Find where the given text appears and provide that cell's center as [X, Y] coordinate. 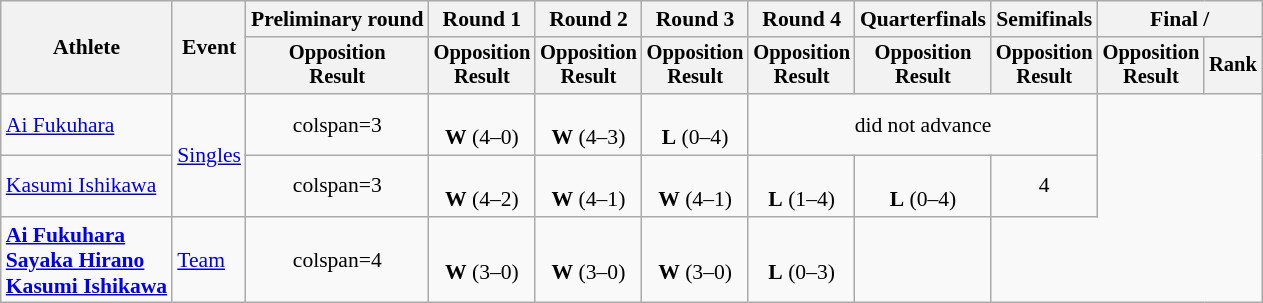
Singles [209, 155]
L (1–4) [802, 186]
Round 3 [696, 19]
Quarterfinals [923, 19]
Event [209, 48]
4 [1044, 186]
W (4–3) [588, 124]
W (4–2) [482, 186]
Ai Fukuhara [86, 124]
Rank [1233, 66]
Round 2 [588, 19]
did not advance [922, 124]
Athlete [86, 48]
Round 4 [802, 19]
Final / [1180, 19]
Preliminary round [338, 19]
Kasumi Ishikawa [86, 186]
Semifinals [1044, 19]
W (4–0) [482, 124]
Round 1 [482, 19]
